Scan for the cell matching the given text and deliver its [X, Y] coordinate at center. 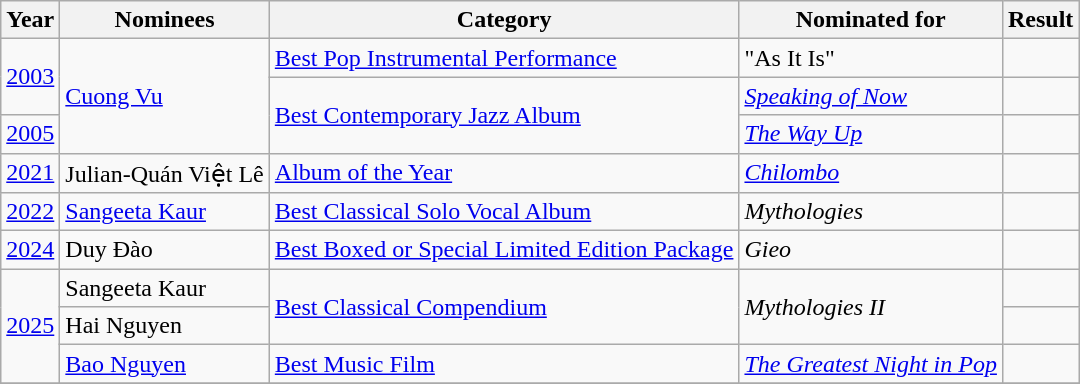
"As It Is" [871, 58]
Duy Đào [164, 250]
Result [1040, 20]
Best Boxed or Special Limited Edition Package [504, 250]
Year [30, 20]
2005 [30, 134]
2003 [30, 77]
The Way Up [871, 134]
Album of the Year [504, 173]
Hai Nguyen [164, 326]
Best Music Film [504, 364]
Mythologies II [871, 307]
2025 [30, 326]
Nominated for [871, 20]
2024 [30, 250]
Best Classical Solo Vocal Album [504, 212]
The Greatest Night in Pop [871, 364]
Best Classical Compendium [504, 307]
Speaking of Now [871, 96]
Gieo [871, 250]
Cuong Vu [164, 96]
2022 [30, 212]
Mythologies [871, 212]
Bao Nguyen [164, 364]
Best Pop Instrumental Performance [504, 58]
Best Contemporary Jazz Album [504, 115]
2021 [30, 173]
Julian-Quán Việt Lê [164, 173]
Category [504, 20]
Chilombo [871, 173]
Nominees [164, 20]
